Capture the cell that displays the provided text and extract its (x, y) central coordinate. 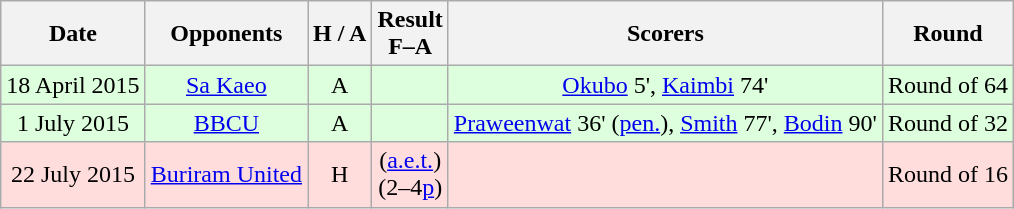
Sa Kaeo (226, 85)
Scorers (665, 34)
18 April 2015 (73, 85)
(a.e.t.)(2–4p) (410, 174)
1 July 2015 (73, 123)
Date (73, 34)
Buriram United (226, 174)
22 July 2015 (73, 174)
Opponents (226, 34)
Round of 16 (948, 174)
Round of 64 (948, 85)
H (340, 174)
Okubo 5', Kaimbi 74' (665, 85)
Round of 32 (948, 123)
BBCU (226, 123)
Round (948, 34)
H / A (340, 34)
ResultF–A (410, 34)
Praweenwat 36' (pen.), Smith 77', Bodin 90' (665, 123)
